Return the (x, y) coordinate for the center point of the cell that contains the specified text.  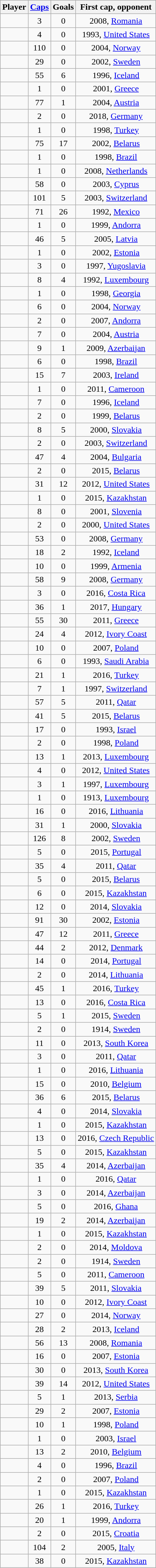
21 (39, 675)
46 (39, 239)
27 (39, 1316)
24 (39, 634)
2003, Ireland (116, 375)
1998, Georgia (116, 293)
2008, Netherlands (116, 171)
41 (39, 716)
1992, Mexico (116, 212)
11 (39, 1043)
19 (39, 1220)
2013, Iceland (116, 1329)
2017, Hungary (116, 607)
1993, Saudi Arabia (116, 661)
91 (39, 920)
1993, Israel (116, 729)
101 (39, 198)
Goals (63, 7)
2002, Belarus (116, 143)
2003, Cyprus (116, 184)
57 (39, 702)
2015, Sweden (116, 1015)
75 (39, 143)
First cap, opponent (116, 7)
2007, Andorra (116, 320)
2005, Italy (116, 1547)
2014, Portugal (116, 961)
38 (39, 1561)
1997, Switzerland (116, 689)
2013, Luxembourg (116, 757)
1997, Yugoslavia (116, 266)
56 (39, 1343)
53 (39, 539)
2009, Azerbaijan (116, 348)
1996, Brazil (116, 1465)
1993, United States (116, 34)
2000, United States (116, 525)
2015, Portugal (116, 852)
44 (39, 947)
1999, Belarus (116, 416)
1992, Luxembourg (116, 280)
110 (39, 48)
77 (39, 102)
18 (39, 552)
2016, Czech Republic (116, 1138)
Caps (39, 7)
2011, Slovakia (116, 1288)
2001, Greece (116, 89)
1992, Iceland (116, 552)
2003, Israel (116, 1438)
1997, Luxembourg (116, 784)
Player (14, 7)
2004, Bulgaria (116, 457)
2005, Latvia (116, 239)
20 (39, 1520)
1998, Turkey (116, 130)
126 (39, 839)
2014, Norway (116, 1316)
2014, Lithuania (116, 975)
2016, Qatar (116, 1179)
2018, Germany (116, 116)
2016, Ghana (116, 1206)
71 (39, 212)
45 (39, 988)
2015, Croatia (116, 1534)
2012, Denmark (116, 947)
2013, Serbia (116, 1397)
2014, Moldova (116, 1247)
1913, Luxembourg (116, 797)
104 (39, 1547)
28 (39, 1329)
2001, Slovenia (116, 511)
1999, Armenia (116, 566)
